Output the [x, y] coordinate of the center of the cell containing the given text.  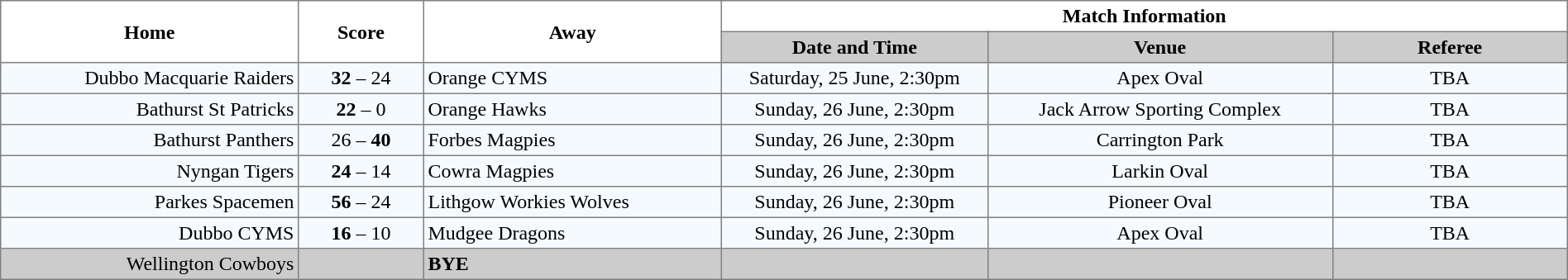
24 – 14 [361, 171]
Bathurst St Patricks [150, 109]
Venue [1159, 47]
BYE [572, 264]
Date and Time [854, 47]
Cowra Magpies [572, 171]
Home [150, 31]
Away [572, 31]
Lithgow Workies Wolves [572, 202]
Saturday, 25 June, 2:30pm [854, 78]
Match Information [1145, 17]
26 – 40 [361, 140]
Wellington Cowboys [150, 264]
Carrington Park [1159, 140]
Referee [1450, 47]
Nyngan Tigers [150, 171]
Orange CYMS [572, 78]
Dubbo Macquarie Raiders [150, 78]
Pioneer Oval [1159, 202]
Larkin Oval [1159, 171]
Mudgee Dragons [572, 233]
Orange Hawks [572, 109]
56 – 24 [361, 202]
32 – 24 [361, 78]
Forbes Magpies [572, 140]
Parkes Spacemen [150, 202]
Jack Arrow Sporting Complex [1159, 109]
Bathurst Panthers [150, 140]
Dubbo CYMS [150, 233]
16 – 10 [361, 233]
22 – 0 [361, 109]
Score [361, 31]
